Return the (x, y) coordinate for the center point of the cell that contains the specified text.  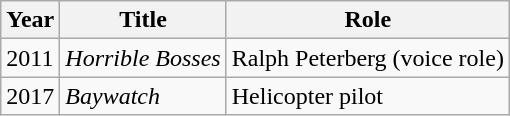
Horrible Bosses (143, 58)
Ralph Peterberg (voice role) (368, 58)
Title (143, 20)
Year (30, 20)
Helicopter pilot (368, 96)
Role (368, 20)
2017 (30, 96)
2011 (30, 58)
Baywatch (143, 96)
